Find where the given text appears and provide that cell's center as (X, Y) coordinate. 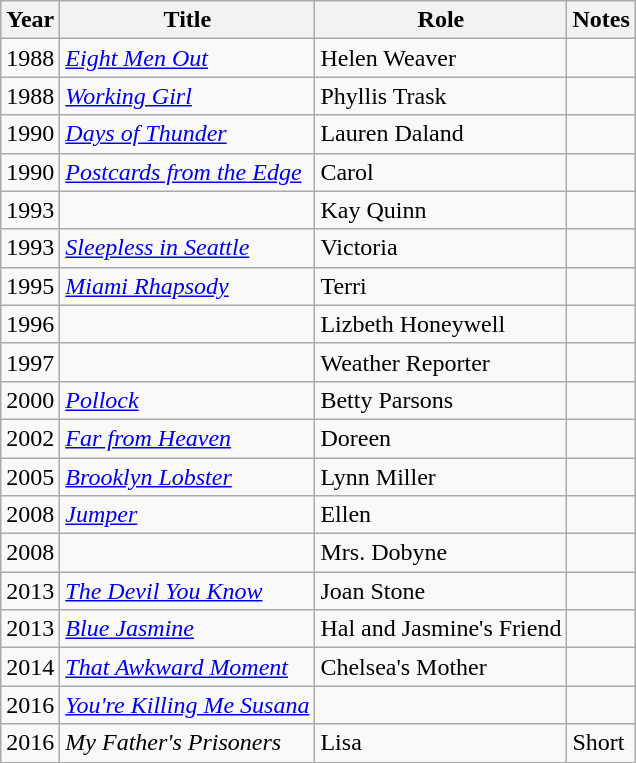
Days of Thunder (188, 134)
Working Girl (188, 96)
1995 (30, 286)
2005 (30, 477)
Chelsea's Mother (441, 667)
Betty Parsons (441, 400)
2014 (30, 667)
Weather Reporter (441, 362)
Lizbeth Honeywell (441, 324)
Helen Weaver (441, 58)
Phyllis Trask (441, 96)
Title (188, 20)
You're Killing Me Susana (188, 705)
Ellen (441, 515)
Lauren Daland (441, 134)
Far from Heaven (188, 438)
Blue Jasmine (188, 629)
Jumper (188, 515)
Lisa (441, 743)
Carol (441, 172)
Eight Men Out (188, 58)
Mrs. Dobyne (441, 553)
Hal and Jasmine's Friend (441, 629)
2000 (30, 400)
Notes (601, 20)
Sleepless in Seattle (188, 248)
Miami Rhapsody (188, 286)
That Awkward Moment (188, 667)
2002 (30, 438)
1997 (30, 362)
Role (441, 20)
Short (601, 743)
Doreen (441, 438)
Postcards from the Edge (188, 172)
Year (30, 20)
Pollock (188, 400)
1996 (30, 324)
Victoria (441, 248)
Terri (441, 286)
The Devil You Know (188, 591)
Joan Stone (441, 591)
My Father's Prisoners (188, 743)
Lynn Miller (441, 477)
Brooklyn Lobster (188, 477)
Kay Quinn (441, 210)
